Identify which cell holds the provided text, then report its (X, Y) central coordinate. 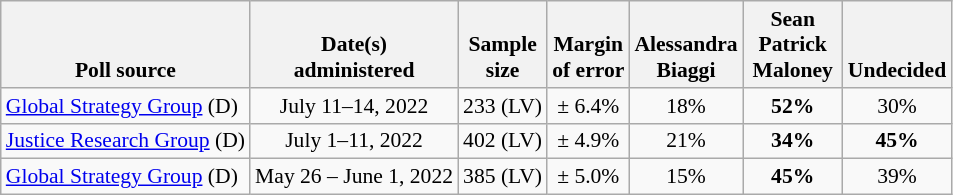
21% (686, 141)
± 5.0% (588, 177)
18% (686, 106)
Justice Research Group (D) (126, 141)
39% (897, 177)
Samplesize (502, 44)
52% (793, 106)
± 4.9% (588, 141)
Date(s)administered (354, 44)
30% (897, 106)
385 (LV) (502, 177)
34% (793, 141)
July 11–14, 2022 (354, 106)
15% (686, 177)
402 (LV) (502, 141)
AlessandraBiaggi (686, 44)
233 (LV) (502, 106)
May 26 – June 1, 2022 (354, 177)
± 6.4% (588, 106)
Undecided (897, 44)
Poll source (126, 44)
July 1–11, 2022 (354, 141)
Marginof error (588, 44)
Sean PatrickMaloney (793, 44)
